Detect which cell encompasses the target text, then output its [X, Y] center coordinate. 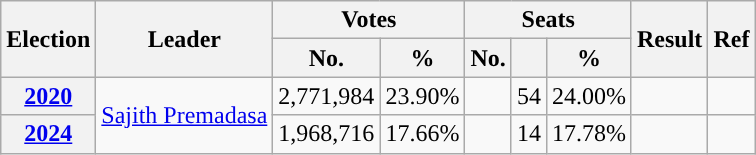
23.90% [422, 96]
Votes [369, 20]
1,968,716 [326, 134]
54 [528, 96]
24.00% [588, 96]
14 [528, 134]
2024 [48, 134]
Result [669, 39]
Sajith Premadasa [184, 115]
17.66% [422, 134]
2020 [48, 96]
Ref [732, 39]
2,771,984 [326, 96]
Election [48, 39]
Leader [184, 39]
17.78% [588, 134]
Seats [548, 20]
